Detect which cell encompasses the target text, then output its [x, y] center coordinate. 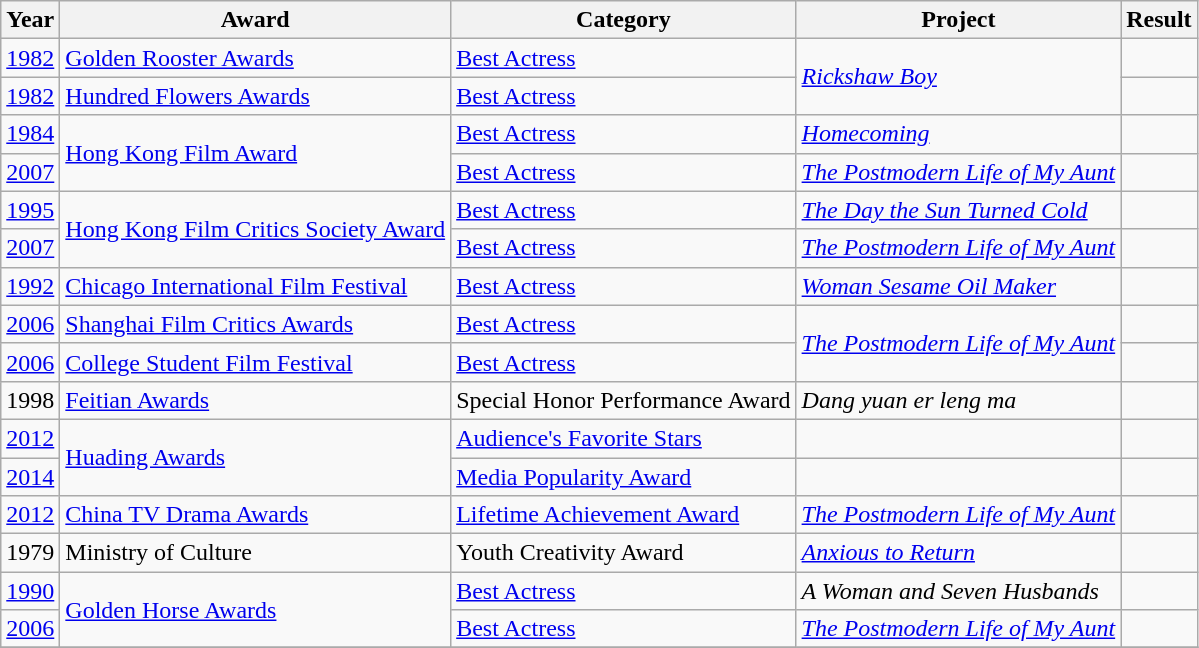
1992 [30, 286]
Shanghai Film Critics Awards [256, 324]
A Woman and Seven Husbands [958, 591]
1990 [30, 591]
Youth Creativity Award [624, 553]
Dang yuan er leng ma [958, 400]
Category [624, 20]
College Student Film Festival [256, 362]
Media Popularity Award [624, 477]
Huading Awards [256, 457]
Result [1159, 20]
Hong Kong Film Award [256, 153]
Anxious to Return [958, 553]
Ministry of Culture [256, 553]
Award [256, 20]
Golden Rooster Awards [256, 58]
The Day the Sun Turned Cold [958, 210]
Special Honor Performance Award [624, 400]
1995 [30, 210]
Hundred Flowers Awards [256, 96]
Hong Kong Film Critics Society Award [256, 229]
2014 [30, 477]
China TV Drama Awards [256, 515]
1984 [30, 134]
Woman Sesame Oil Maker [958, 286]
Golden Horse Awards [256, 610]
Lifetime Achievement Award [624, 515]
Chicago International Film Festival [256, 286]
Audience's Favorite Stars [624, 438]
Homecoming [958, 134]
1979 [30, 553]
Project [958, 20]
Feitian Awards [256, 400]
Rickshaw Boy [958, 77]
1998 [30, 400]
Year [30, 20]
